Scan for the cell matching the given text and deliver its (X, Y) coordinate at center. 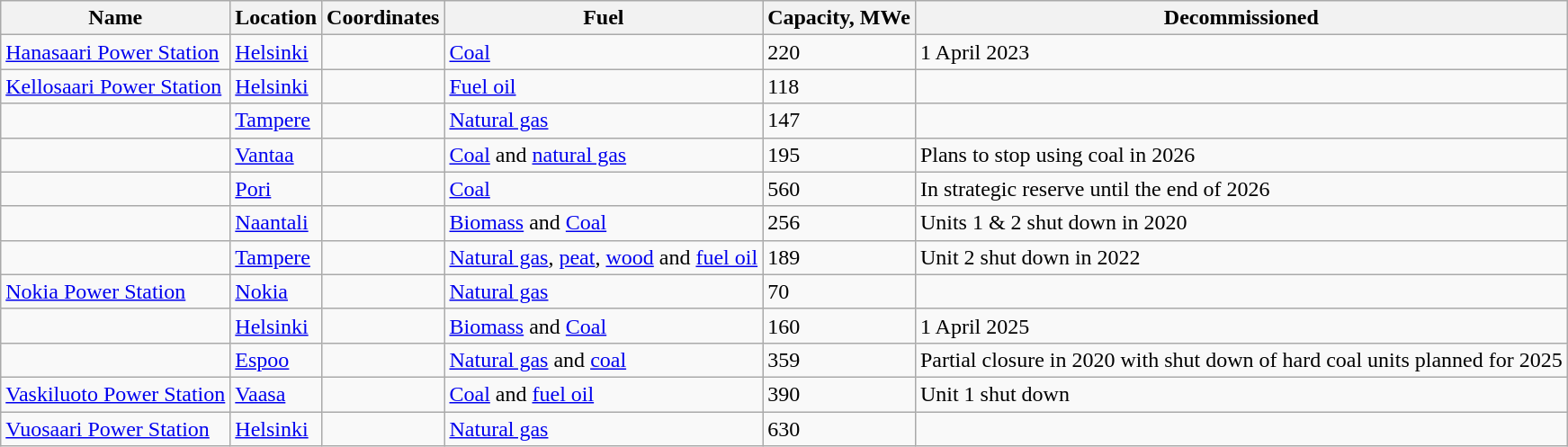
189 (839, 257)
Kellosaari Power Station (115, 86)
147 (839, 121)
359 (839, 360)
Partial closure in 2020 with shut down of hard coal units planned for 2025 (1241, 360)
390 (839, 394)
Coordinates (383, 18)
220 (839, 52)
Hanasaari Power Station (115, 52)
Name (115, 18)
630 (839, 429)
70 (839, 291)
Coal and fuel oil (604, 394)
Vaasa (276, 394)
Natural gas, peat, wood and fuel oil (604, 257)
Vuosaari Power Station (115, 429)
In strategic reserve until the end of 2026 (1241, 189)
Pori (276, 189)
Unit 2 shut down in 2022 (1241, 257)
1 April 2023 (1241, 52)
195 (839, 155)
Natural gas and coal (604, 360)
160 (839, 326)
256 (839, 223)
560 (839, 189)
Capacity, MWe (839, 18)
Naantali (276, 223)
Espoo (276, 360)
Nokia Power Station (115, 291)
Fuel oil (604, 86)
Decommissioned (1241, 18)
1 April 2025 (1241, 326)
Fuel (604, 18)
Vaskiluoto Power Station (115, 394)
Nokia (276, 291)
Units 1 & 2 shut down in 2020 (1241, 223)
Coal and natural gas (604, 155)
Location (276, 18)
Plans to stop using coal in 2026 (1241, 155)
Unit 1 shut down (1241, 394)
118 (839, 86)
Vantaa (276, 155)
